Scan for the cell matching the given text and deliver its [x, y] coordinate at center. 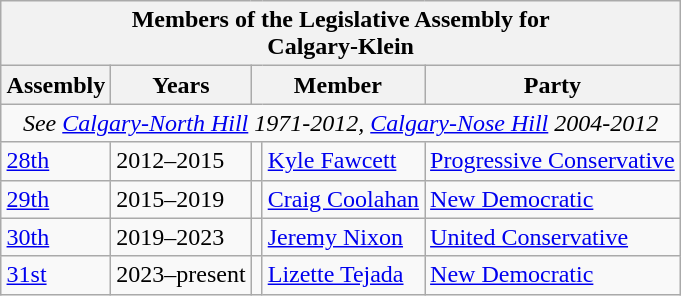
Party [553, 85]
31st [56, 275]
See Calgary-North Hill 1971-2012, Calgary-Nose Hill 2004-2012 [340, 123]
2023–present [181, 275]
29th [56, 199]
United Conservative [553, 237]
Years [181, 85]
2012–2015 [181, 161]
Member [338, 85]
Assembly [56, 85]
Lizette Tejada [343, 275]
2019–2023 [181, 237]
Jeremy Nixon [343, 237]
30th [56, 237]
Craig Coolahan [343, 199]
Progressive Conservative [553, 161]
28th [56, 161]
Members of the Legislative Assembly forCalgary-Klein [340, 34]
Kyle Fawcett [343, 161]
2015–2019 [181, 199]
